Detect which cell encompasses the target text, then output its [x, y] center coordinate. 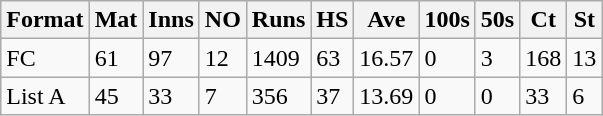
16.57 [386, 58]
Ct [544, 20]
Runs [278, 20]
356 [278, 96]
List A [45, 96]
45 [116, 96]
168 [544, 58]
1409 [278, 58]
100s [447, 20]
97 [171, 58]
HS [332, 20]
61 [116, 58]
Mat [116, 20]
12 [222, 58]
3 [497, 58]
Format [45, 20]
Ave [386, 20]
6 [584, 96]
Inns [171, 20]
13 [584, 58]
7 [222, 96]
50s [497, 20]
13.69 [386, 96]
FC [45, 58]
St [584, 20]
37 [332, 96]
63 [332, 58]
NO [222, 20]
